Determine the [x, y] coordinate at the center of the cell enclosing the given text.  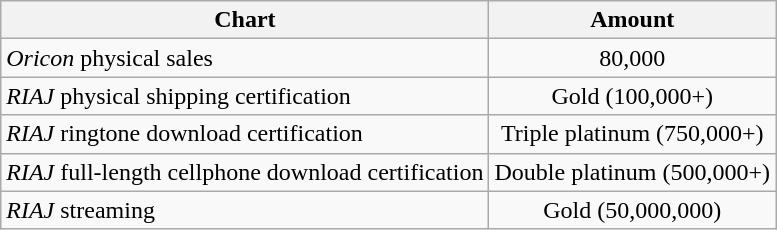
Triple platinum (750,000+) [632, 134]
Double platinum (500,000+) [632, 172]
Chart [245, 20]
RIAJ streaming [245, 210]
RIAJ ringtone download certification [245, 134]
80,000 [632, 58]
RIAJ physical shipping certification [245, 96]
Oricon physical sales [245, 58]
Amount [632, 20]
Gold (50,000,000) [632, 210]
RIAJ full-length cellphone download certification [245, 172]
Gold (100,000+) [632, 96]
